Identify which cell holds the provided text, then report its [X, Y] central coordinate. 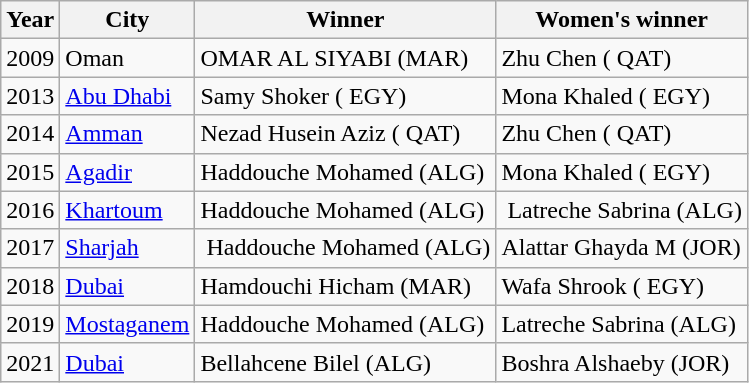
City [128, 20]
Boshra Alshaeby (JOR) [622, 362]
2014 [30, 134]
Khartoum [128, 210]
Samy Shoker ( EGY) [346, 96]
Abu Dhabi [128, 96]
2015 [30, 172]
OMAR AL SIYABI (MAR) [346, 58]
2019 [30, 324]
Sharjah [128, 248]
2017 [30, 248]
Alattar Ghayda M (JOR) [622, 248]
Amman [128, 134]
Women's winner [622, 20]
2013 [30, 96]
Wafa Shrook ( EGY) [622, 286]
2009 [30, 58]
Winner [346, 20]
Mostaganem [128, 324]
2018 [30, 286]
Bellahcene Bilel (ALG) [346, 362]
Oman [128, 58]
Nezad Husein Aziz ( QAT) [346, 134]
Year [30, 20]
Hamdouchi Hicham (MAR) [346, 286]
2021 [30, 362]
2016 [30, 210]
Agadir [128, 172]
